Determine the (x, y) coordinate at the center of the cell enclosing the given text.  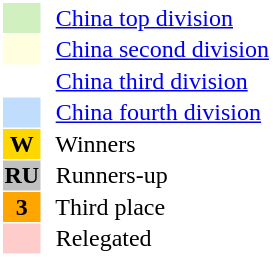
Winners (156, 144)
China third division (156, 81)
China fourth division (156, 113)
W (22, 144)
Third place (156, 207)
China top division (156, 18)
China second division (156, 49)
Relegated (156, 239)
RU (22, 175)
3 (22, 207)
Runners-up (156, 175)
